Pinpoint the cell where the given text exists, returning its (x, y) midpoint coordinate. 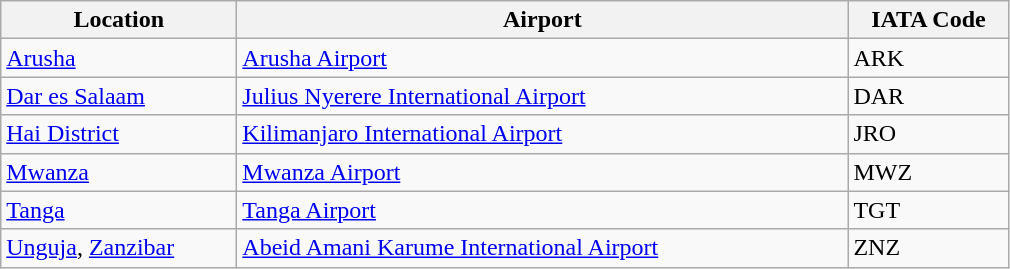
Tanga Airport (542, 210)
Airport (542, 20)
Abeid Amani Karume International Airport (542, 248)
Location (119, 20)
Mwanza Airport (542, 172)
Hai District (119, 134)
ARK (928, 58)
TGT (928, 210)
Arusha (119, 58)
ZNZ (928, 248)
DAR (928, 96)
MWZ (928, 172)
JRO (928, 134)
Mwanza (119, 172)
Kilimanjaro International Airport (542, 134)
Tanga (119, 210)
Unguja, Zanzibar (119, 248)
Dar es Salaam (119, 96)
Julius Nyerere International Airport (542, 96)
IATA Code (928, 20)
Arusha Airport (542, 58)
